Return [x, y] of the center of cell containing provided text 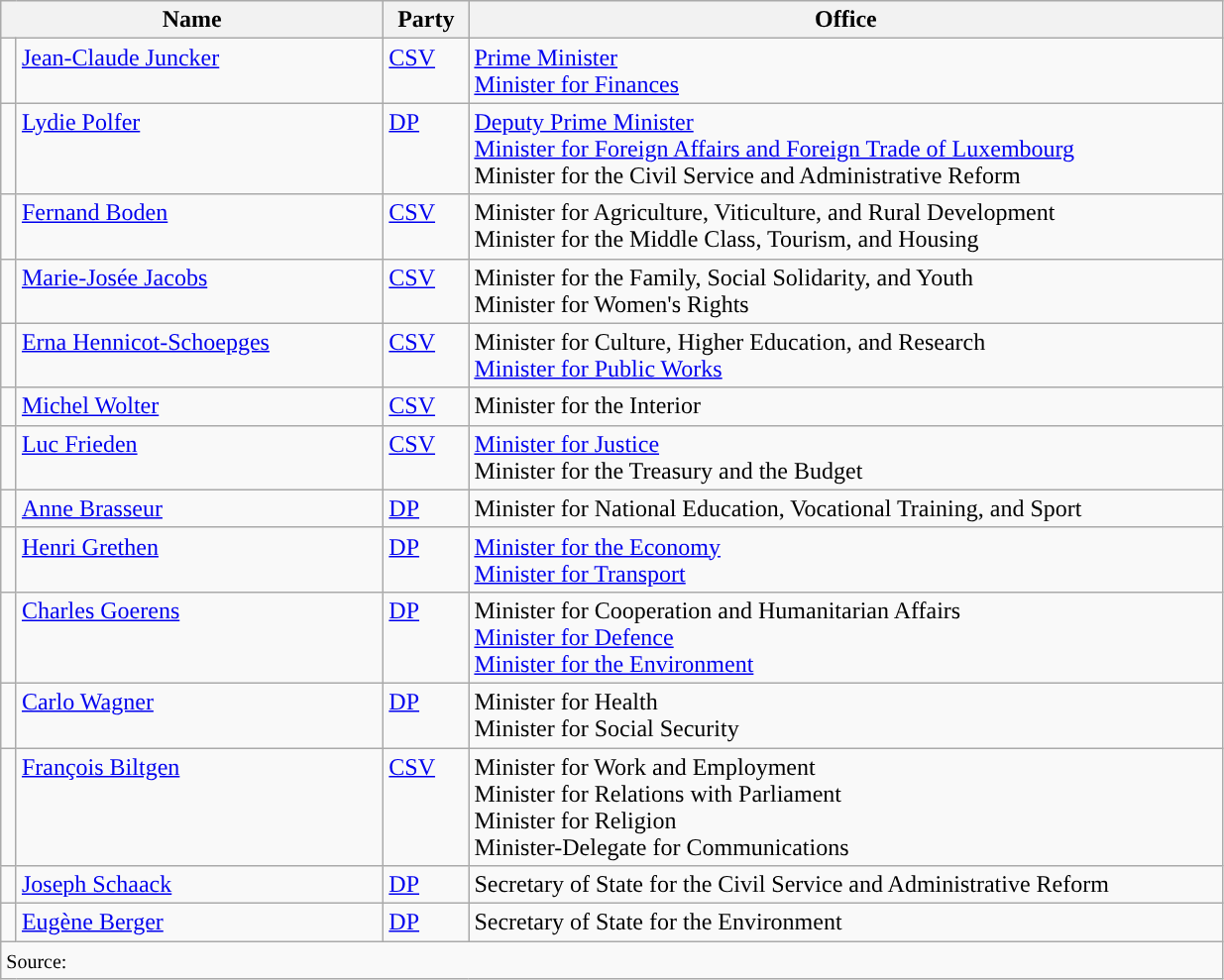
Marie-Josée Jacobs [199, 291]
Minister for the Economy Minister for Transport [846, 559]
Office [846, 20]
Minister for Cooperation and Humanitarian Affairs Minister for Defence Minister for the Environment [846, 637]
Eugène Berger [199, 923]
Minister for the Family, Social Solidarity, and Youth Minister for Women's Rights [846, 291]
Name [192, 20]
Deputy Prime Minister Minister for Foreign Affairs and Foreign Trade of Luxembourg Minister for the Civil Service and Administrative Reform [846, 149]
Minister for the Interior [846, 406]
Anne Brasseur [199, 508]
Michel Wolter [199, 406]
Minister for Culture, Higher Education, and Research Minister for Public Works [846, 355]
Minister for National Education, Vocational Training, and Sport [846, 508]
Carlo Wagner [199, 715]
Prime Minister Minister for Finances [846, 71]
Erna Hennicot-Schoepges [199, 355]
Minister for Health Minister for Social Security [846, 715]
Minister for Agriculture, Viticulture, and Rural Development Minister for the Middle Class, Tourism, and Housing [846, 226]
Party [426, 20]
Joseph Schaack [199, 885]
Lydie Polfer [199, 149]
Secretary of State for the Environment [846, 923]
François Biltgen [199, 807]
Minister for Justice Minister for the Treasury and the Budget [846, 458]
Fernand Boden [199, 226]
Luc Frieden [199, 458]
Henri Grethen [199, 559]
Minister for Work and Employment Minister for Relations with Parliament Minister for Religion Minister-Delegate for Communications [846, 807]
Charles Goerens [199, 637]
Jean-Claude Juncker [199, 71]
Source: [612, 960]
Secretary of State for the Civil Service and Administrative Reform [846, 885]
